Provide the (x, y) coordinate of the cell's center where the given text is located.  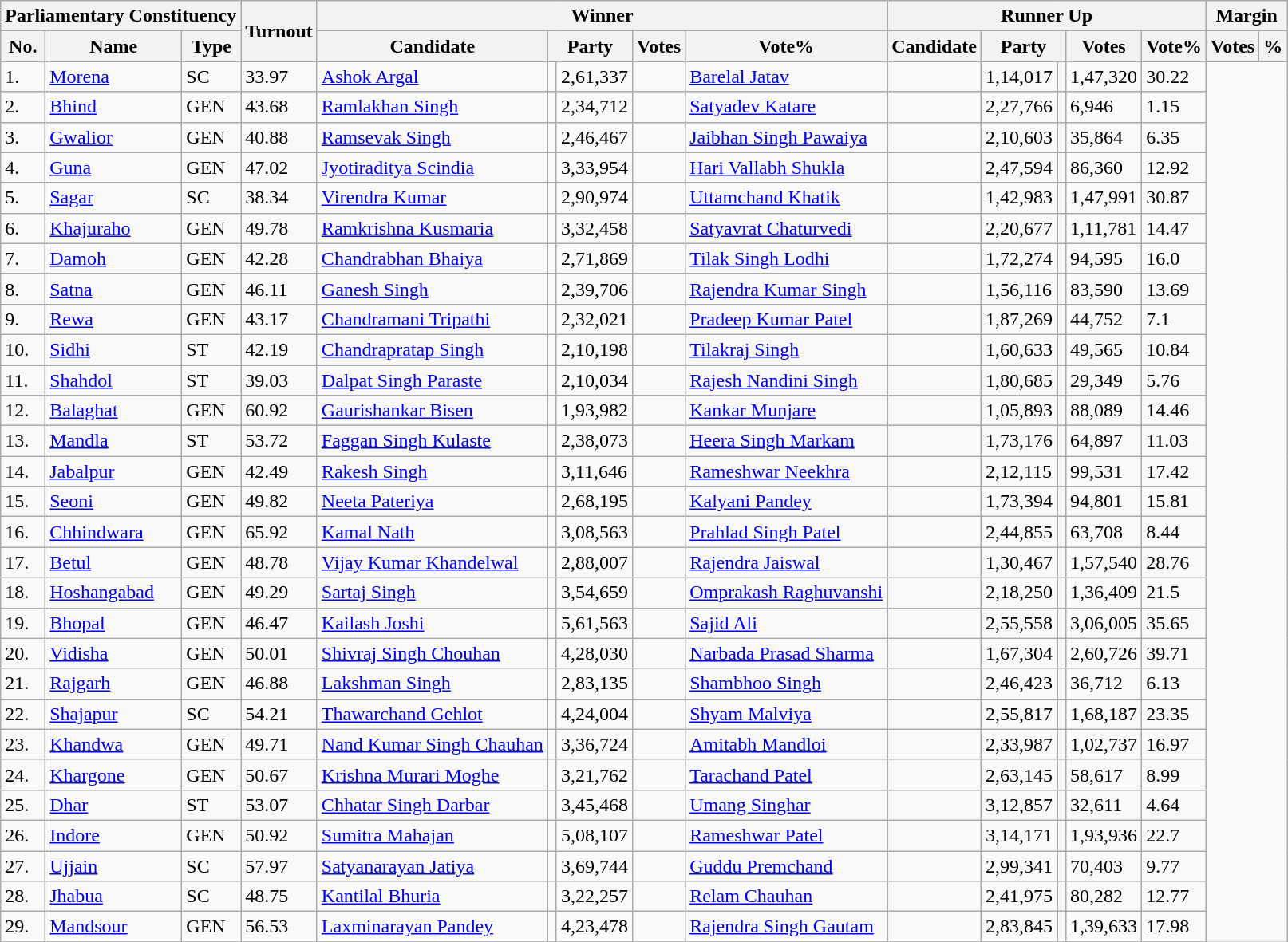
5.76 (1175, 380)
80,282 (1104, 897)
46.88 (279, 684)
3,54,659 (594, 593)
29. (23, 927)
8. (23, 289)
8.99 (1175, 774)
48.78 (279, 562)
Chhatar Singh Darbar (433, 805)
1,14,017 (1018, 77)
Kantilal Bhuria (433, 897)
Hoshangabad (113, 593)
2,60,726 (1104, 653)
16. (23, 532)
Chandramani Tripathi (433, 319)
88,089 (1104, 411)
5. (23, 198)
2,44,855 (1018, 532)
23.35 (1175, 714)
26. (23, 835)
Guna (113, 168)
Laxminarayan Pandey (433, 927)
Shajapur (113, 714)
Kamal Nath (433, 532)
3,69,744 (594, 865)
Kalyani Pandey (787, 502)
Chhindwara (113, 532)
53.07 (279, 805)
Shivraj Singh Chouhan (433, 653)
Sumitra Mahajan (433, 835)
Nand Kumar Singh Chauhan (433, 744)
36,712 (1104, 684)
35.65 (1175, 623)
Jhabua (113, 897)
17.98 (1175, 927)
2,68,195 (594, 502)
1,60,633 (1018, 349)
Rakesh Singh (433, 471)
Shambhoo Singh (787, 684)
Ramsevak Singh (433, 137)
Kankar Munjare (787, 411)
2,12,115 (1018, 471)
2,10,034 (594, 380)
12.92 (1175, 168)
5,08,107 (594, 835)
Gwalior (113, 137)
10. (23, 349)
Narbada Prasad Sharma (787, 653)
2,34,712 (594, 107)
2,83,135 (594, 684)
2,10,198 (594, 349)
2,41,975 (1018, 897)
1,02,737 (1104, 744)
38.34 (279, 198)
49.71 (279, 744)
Ganesh Singh (433, 289)
Khargone (113, 774)
39.03 (279, 380)
Vijay Kumar Khandelwal (433, 562)
Barelal Jatav (787, 77)
99,531 (1104, 471)
50.92 (279, 835)
Bhind (113, 107)
Omprakash Raghuvanshi (787, 593)
1,30,467 (1018, 562)
Rajgarh (113, 684)
6,946 (1104, 107)
2,46,423 (1018, 684)
6.35 (1175, 137)
23. (23, 744)
22.7 (1175, 835)
65.92 (279, 532)
4,24,004 (594, 714)
28.76 (1175, 562)
35,864 (1104, 137)
3,06,005 (1104, 623)
Chandrabhan Bhaiya (433, 258)
2,55,558 (1018, 623)
Rajendra Kumar Singh (787, 289)
Jabalpur (113, 471)
4,28,030 (594, 653)
11.03 (1175, 441)
Balaghat (113, 411)
1,93,936 (1104, 835)
1,57,540 (1104, 562)
Jyotiraditya Scindia (433, 168)
3,45,468 (594, 805)
1. (23, 77)
Satna (113, 289)
4.64 (1175, 805)
49,565 (1104, 349)
Bhopal (113, 623)
1,42,983 (1018, 198)
2,99,341 (1018, 865)
Chandrapratap Singh (433, 349)
Sidhi (113, 349)
1,67,304 (1018, 653)
13. (23, 441)
40.88 (279, 137)
Khandwa (113, 744)
Gaurishankar Bisen (433, 411)
Pradeep Kumar Patel (787, 319)
57.97 (279, 865)
Thawarchand Gehlot (433, 714)
Margin (1247, 16)
Tilakraj Singh (787, 349)
Uttamchand Khatik (787, 198)
48.75 (279, 897)
Ujjain (113, 865)
15.81 (1175, 502)
5,61,563 (594, 623)
Morena (113, 77)
2,18,250 (1018, 593)
1,87,269 (1018, 319)
Dhar (113, 805)
1,68,187 (1104, 714)
Rajendra Jaiswal (787, 562)
44,752 (1104, 319)
2,83,845 (1018, 927)
Relam Chauhan (787, 897)
Vidisha (113, 653)
Rewa (113, 319)
1,05,893 (1018, 411)
83,590 (1104, 289)
Type (211, 46)
21.5 (1175, 593)
2,46,467 (594, 137)
53.72 (279, 441)
Betul (113, 562)
Mandsour (113, 927)
Winner (602, 16)
58,617 (1104, 774)
2,39,706 (594, 289)
Krishna Murari Moghe (433, 774)
Heera Singh Markam (787, 441)
30.22 (1175, 77)
Sajid Ali (787, 623)
Rameshwar Patel (787, 835)
6. (23, 228)
Mandla (113, 441)
Amitabh Mandloi (787, 744)
46.47 (279, 623)
8.44 (1175, 532)
30.87 (1175, 198)
32,611 (1104, 805)
47.02 (279, 168)
Shyam Malviya (787, 714)
3,08,563 (594, 532)
1,39,633 (1104, 927)
Khajuraho (113, 228)
1,56,116 (1018, 289)
17. (23, 562)
2,63,145 (1018, 774)
46.11 (279, 289)
Seoni (113, 502)
1,93,982 (594, 411)
3,11,646 (594, 471)
1,36,409 (1104, 593)
21. (23, 684)
Hari Vallabh Shukla (787, 168)
86,360 (1104, 168)
3,14,171 (1018, 835)
Kailash Joshi (433, 623)
Virendra Kumar (433, 198)
33.97 (279, 77)
1.15 (1175, 107)
42.19 (279, 349)
% (1274, 46)
2,38,073 (594, 441)
10.84 (1175, 349)
1,72,274 (1018, 258)
3,32,458 (594, 228)
Name (113, 46)
3. (23, 137)
64,897 (1104, 441)
1,47,991 (1104, 198)
Ramlakhan Singh (433, 107)
2,55,817 (1018, 714)
16.0 (1175, 258)
49.82 (279, 502)
Turnout (279, 31)
6.13 (1175, 684)
No. (23, 46)
19. (23, 623)
27. (23, 865)
Neeta Pateriya (433, 502)
42.49 (279, 471)
Sagar (113, 198)
43.68 (279, 107)
4. (23, 168)
Satyanarayan Jatiya (433, 865)
3,36,724 (594, 744)
1,11,781 (1104, 228)
1,80,685 (1018, 380)
2,88,007 (594, 562)
Runner Up (1047, 16)
Guddu Premchand (787, 865)
Indore (113, 835)
56.53 (279, 927)
39.71 (1175, 653)
12. (23, 411)
7.1 (1175, 319)
2,90,974 (594, 198)
9. (23, 319)
Dalpat Singh Paraste (433, 380)
3,33,954 (594, 168)
7. (23, 258)
Tilak Singh Lodhi (787, 258)
49.78 (279, 228)
94,595 (1104, 258)
2. (23, 107)
60.92 (279, 411)
14. (23, 471)
3,21,762 (594, 774)
2,27,766 (1018, 107)
63,708 (1104, 532)
70,403 (1104, 865)
29,349 (1104, 380)
Sartaj Singh (433, 593)
1,73,176 (1018, 441)
1,47,320 (1104, 77)
14.46 (1175, 411)
1,73,394 (1018, 502)
28. (23, 897)
12.77 (1175, 897)
16.97 (1175, 744)
2,33,987 (1018, 744)
Shahdol (113, 380)
2,20,677 (1018, 228)
42.28 (279, 258)
24. (23, 774)
Ramkrishna Kusmaria (433, 228)
2,71,869 (594, 258)
9.77 (1175, 865)
17.42 (1175, 471)
18. (23, 593)
Prahlad Singh Patel (787, 532)
49.29 (279, 593)
Satyadev Katare (787, 107)
3,12,857 (1018, 805)
50.01 (279, 653)
Tarachand Patel (787, 774)
14.47 (1175, 228)
Parliamentary Constituency (121, 16)
2,61,337 (594, 77)
2,10,603 (1018, 137)
50.67 (279, 774)
22. (23, 714)
Jaibhan Singh Pawaiya (787, 137)
Umang Singhar (787, 805)
3,22,257 (594, 897)
Rajendra Singh Gautam (787, 927)
Damoh (113, 258)
13.69 (1175, 289)
Rameshwar Neekhra (787, 471)
54.21 (279, 714)
Faggan Singh Kulaste (433, 441)
20. (23, 653)
11. (23, 380)
Ashok Argal (433, 77)
15. (23, 502)
94,801 (1104, 502)
Rajesh Nandini Singh (787, 380)
43.17 (279, 319)
Satyavrat Chaturvedi (787, 228)
4,23,478 (594, 927)
2,47,594 (1018, 168)
2,32,021 (594, 319)
Lakshman Singh (433, 684)
25. (23, 805)
